Determine the [x, y] coordinate at the center of the cell enclosing the given text.  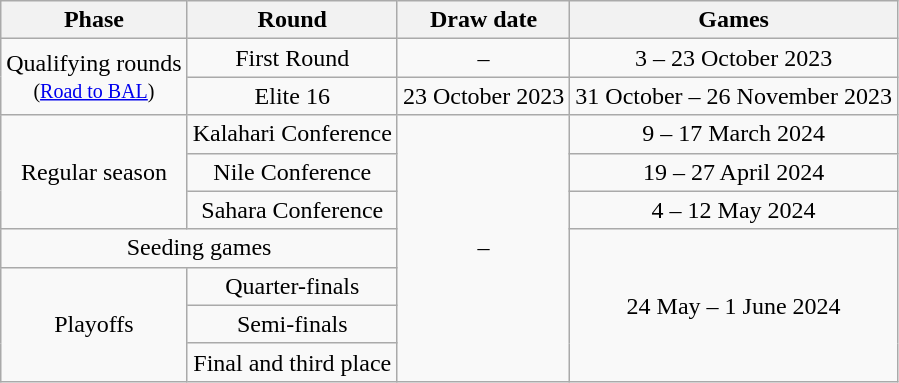
Round [292, 20]
First Round [292, 58]
Final and third place [292, 362]
Qualifying rounds (Road to BAL) [94, 77]
Quarter-finals [292, 286]
4 – 12 May 2024 [734, 210]
23 October 2023 [483, 96]
Phase [94, 20]
24 May – 1 June 2024 [734, 305]
9 – 17 March 2024 [734, 134]
Draw date [483, 20]
3 – 23 October 2023 [734, 58]
19 – 27 April 2024 [734, 172]
Nile Conference [292, 172]
Sahara Conference [292, 210]
Elite 16 [292, 96]
Playoffs [94, 324]
Seeding games [200, 248]
Regular season [94, 172]
Semi-finals [292, 324]
31 October – 26 November 2023 [734, 96]
Games [734, 20]
Kalahari Conference [292, 134]
